Return the (X, Y) coordinate for the center point of the cell that contains the specified text.  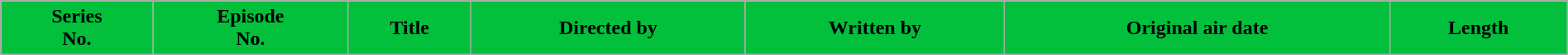
Title (410, 28)
Length (1479, 28)
EpisodeNo. (250, 28)
SeriesNo. (77, 28)
Original air date (1198, 28)
Written by (875, 28)
Directed by (609, 28)
